Provide the (X, Y) coordinate of the cell's center where the given text is located.  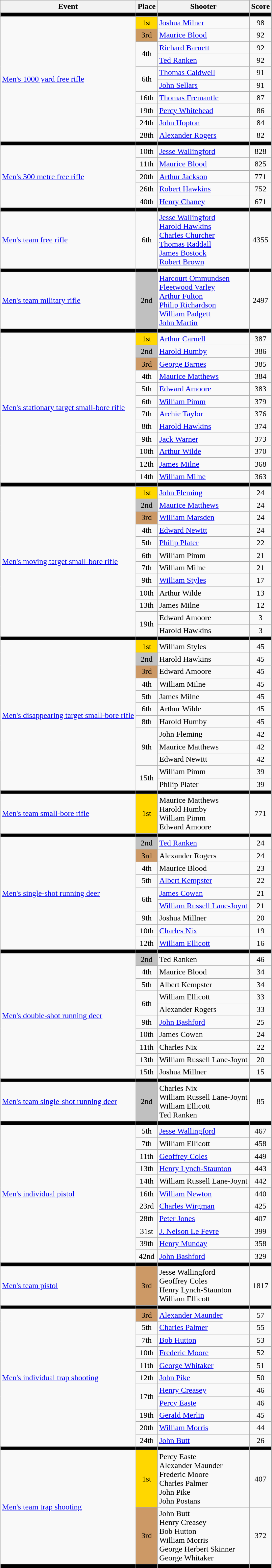
William Newton (203, 1193)
Men's team military rifle (68, 301)
42nd (147, 1256)
671 (260, 202)
85 (260, 1102)
John Pike (203, 1378)
William Morris (203, 1428)
25 (260, 1022)
Henry Chaney (203, 202)
374 (260, 427)
86 (260, 110)
26 (260, 1440)
370 (260, 452)
George Barnes (203, 364)
Men's team single-shot running deer (68, 1102)
15 (260, 1072)
Men's single-shot running deer (68, 893)
Men's 1000 yard free rifle (68, 79)
82 (260, 135)
John Hopton (203, 123)
Joshua Milner (203, 23)
Men's individual pistol (68, 1194)
379 (260, 402)
Arthur Carnell (203, 339)
George Whitaker (203, 1365)
Frederic Moore (203, 1353)
Place (147, 7)
Bob Hutton (203, 1340)
John Butt (203, 1440)
368 (260, 464)
372 (260, 1536)
Men's team free rifle (68, 240)
Charles Nix William Russell Lane-Joynt William Ellicott Ted Ranken (203, 1102)
442 (260, 1181)
53 (260, 1340)
Charles Palmer (203, 1328)
John Sellars (203, 85)
Score (260, 7)
329 (260, 1256)
1817 (260, 1286)
Charles Wirgman (203, 1206)
386 (260, 351)
40th (147, 202)
Jesse Wallingford Geoffrey Coles Henry Lynch-Staunton William Ellicott (203, 1286)
384 (260, 376)
44 (260, 1428)
50 (260, 1378)
Men's disappearing target small-bore rifle (68, 716)
387 (260, 339)
26th (147, 189)
Peter Jones (203, 1219)
825 (260, 164)
Men's team pistol (68, 1286)
Men's stationary target small-bore rifle (68, 408)
23 (260, 868)
Men's individual trap shooting (68, 1378)
William Marsden (203, 518)
Henry Lynch-Staunton (203, 1168)
52 (260, 1353)
358 (260, 1244)
385 (260, 364)
383 (260, 389)
Gerald Merlin (203, 1415)
12 (260, 605)
39th (147, 1244)
98 (260, 23)
Percy Easte Alexander Maunder Frederic Moore Charles Palmer John Pike John Postans (203, 1479)
13 (260, 593)
Henry Munday (203, 1244)
828 (260, 152)
Percy Whitehead (203, 110)
Arthur Jackson (203, 177)
Maurice Matthews Harold Humby William Pimm Edward Amoore (203, 814)
458 (260, 1143)
51 (260, 1365)
J. Nelson Le Fevre (203, 1231)
467 (260, 1131)
31st (147, 1231)
19 (260, 931)
376 (260, 414)
Men's double-shot running deer (68, 1016)
23rd (147, 1206)
Jack Warner (203, 439)
Robert Hawkins (203, 189)
17th (147, 1396)
440 (260, 1193)
4355 (260, 240)
57 (260, 1315)
Men's team small-bore rifle (68, 814)
Thomas Fremantle (203, 98)
Richard Barnett (203, 48)
Archie Taylor (203, 414)
Percy Easte (203, 1403)
Men's 300 metre free rifle (68, 177)
17 (260, 580)
Shooter (203, 7)
Men's team trap shooting (68, 1507)
Alexander Maunder (203, 1315)
399 (260, 1231)
363 (260, 477)
Event (68, 7)
Harcourt Ommundsen Fleetwood Varley Arthur Fulton Philip Richardson William Padgett John Martin (203, 301)
443 (260, 1168)
87 (260, 98)
Geoffrey Coles (203, 1156)
752 (260, 189)
Men's moving target small-bore rifle (68, 562)
373 (260, 439)
84 (260, 123)
55 (260, 1328)
425 (260, 1206)
449 (260, 1156)
16 (260, 943)
Jesse Wallingford Harold Hawkins Charles Churcher Thomas Raddall James Bostock Robert Brown (203, 240)
Thomas Caldwell (203, 73)
Henry Creasey (203, 1390)
John Butt Henry Creasey Bob Hutton William Morris George Herbert Skinner George Whitaker (203, 1536)
2497 (260, 301)
